Identify which cell holds the provided text, then report its [x, y] central coordinate. 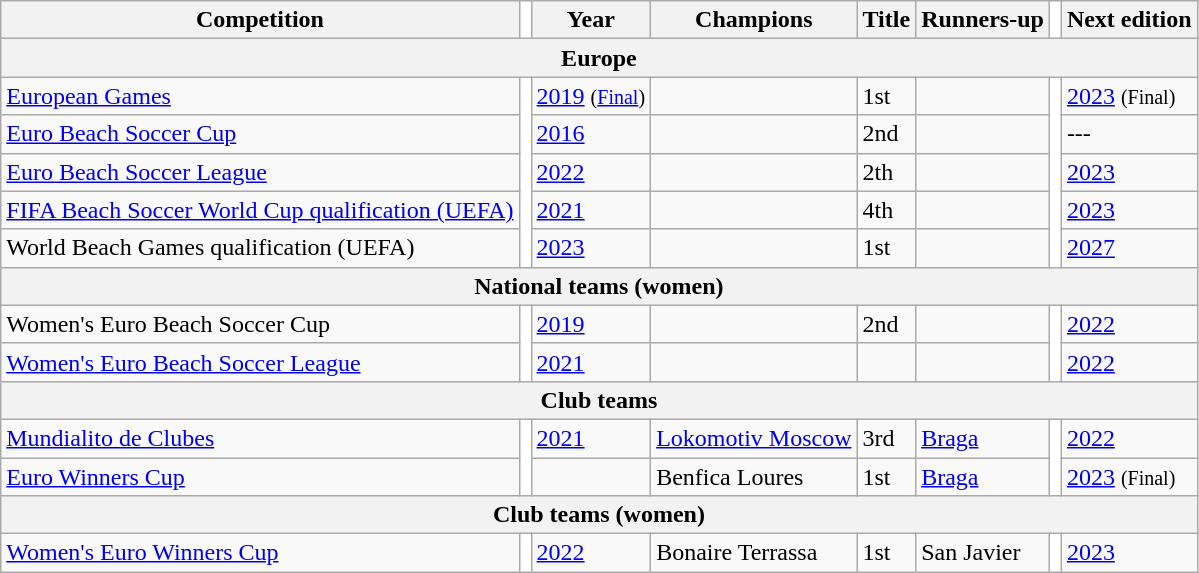
4th [886, 210]
Women's Euro Beach Soccer Cup [260, 324]
--- [1129, 134]
Euro Beach Soccer Cup [260, 134]
Bonaire Terrassa [754, 553]
3rd [886, 438]
Year [591, 20]
San Javier [983, 553]
Mundialito de Clubes [260, 438]
2019 [591, 324]
National teams (women) [599, 286]
Title [886, 20]
Runners-up [983, 20]
Euro Beach Soccer League [260, 172]
Europe [599, 58]
2th [886, 172]
2019 (Final) [591, 96]
Club teams (women) [599, 515]
Women's Euro Beach Soccer League [260, 362]
2027 [1129, 248]
Women's Euro Winners Cup [260, 553]
Benfica Loures [754, 477]
Club teams [599, 400]
Lokomotiv Moscow [754, 438]
Euro Winners Cup [260, 477]
2016 [591, 134]
World Beach Games qualification (UEFA) [260, 248]
Champions [754, 20]
FIFA Beach Soccer World Cup qualification (UEFA) [260, 210]
Next edition [1129, 20]
Competition [260, 20]
European Games [260, 96]
